Search for the cell housing the specified text and yield its [X, Y] center coordinate. 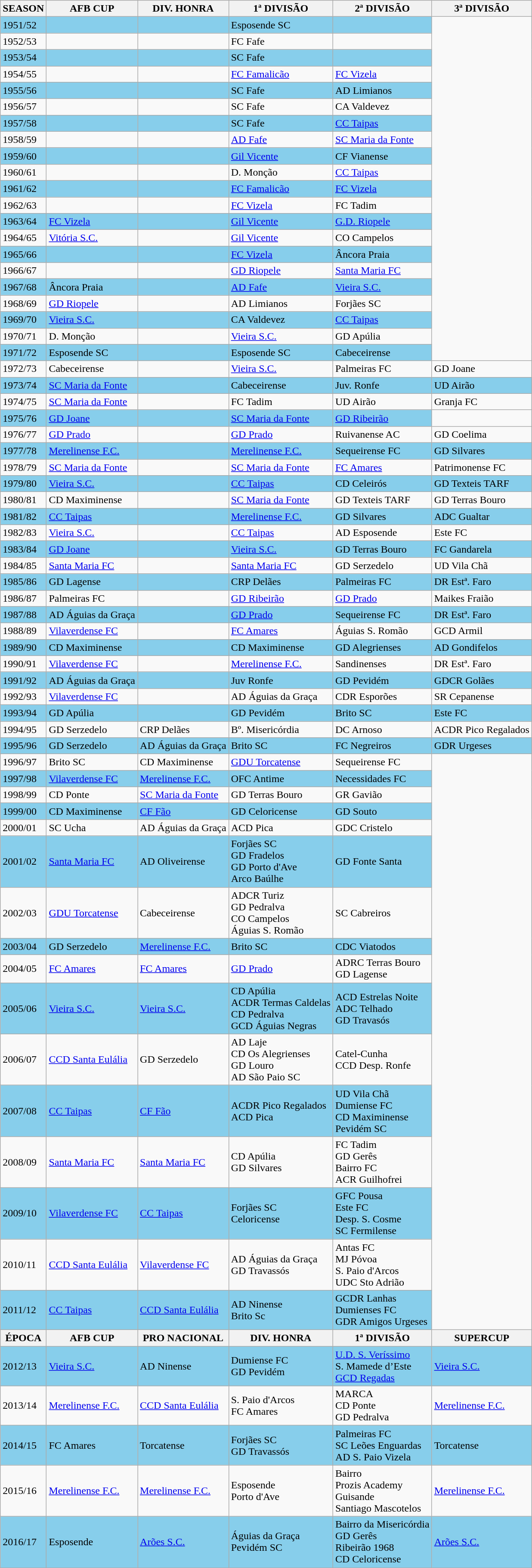
Antas FCMJ PóvoaS. Paio d'ArcosUDC Sto Adrião [382, 1265]
ACD Pica [281, 828]
Palmeiras FCSC Leões EnguardasAD S. Paio Vizela [382, 1445]
AD Esposende [382, 533]
CO Campelos [382, 238]
CD ApúliaGD Silvares [281, 1162]
2004/05 [23, 968]
Maikes Fraião [482, 598]
AD Ninense [183, 1366]
CF Vianense [382, 156]
UD Vila ChãDumiense FCCD MaximinensePevidém SC [382, 1110]
1999/00 [23, 811]
1979/80 [23, 484]
BairroProzis AcademyGuisandeSantiago Mascotelos [382, 1491]
FC Negreiros [382, 746]
DC Arnoso [382, 730]
CD Ponte [92, 795]
SR Cepanense [482, 696]
2005/06 [23, 1008]
Juv Ronfe [281, 680]
UD Vila Chã [482, 566]
CDC Viatodos [382, 946]
Forjães SCCeloricense [281, 1213]
Dumiense FCGD Pevidém [281, 1366]
Catel-CunhaCCD Desp. Ronfe [382, 1060]
2002/03 [23, 912]
1998/99 [23, 795]
2000/01 [23, 828]
1956/57 [23, 107]
1976/77 [23, 434]
GD Alegrienses [382, 647]
1965/66 [23, 254]
1954/55 [23, 74]
1961/62 [23, 189]
1984/85 [23, 566]
GD Coelima [482, 434]
1977/78 [23, 451]
1962/63 [23, 205]
2001/02 [23, 862]
U.D. S. VeríssimoS. Mamede d’EsteGCD Regadas [382, 1366]
AD LajeCD Os AlegriensesGD LouroAD São Paio SC [281, 1060]
1964/65 [23, 238]
2007/08 [23, 1110]
1969/70 [23, 320]
FC TadimGD GerêsBairro FCACR Guilhofrei [382, 1162]
Juv. Ronfe [382, 385]
2003/04 [23, 946]
Granja FC [482, 402]
1982/83 [23, 533]
2014/15 [23, 1445]
Forjães SCGD Travassós [281, 1445]
2016/17 [23, 1542]
2010/11 [23, 1265]
ACDR Pico Regalados [482, 730]
Forjães SCGD FradelosGD Porto d'AveArco Baúlhe [281, 862]
1981/82 [23, 516]
SUPERCUP [482, 1338]
SC Cabreiros [382, 912]
1983/84 [23, 549]
1951/52 [23, 25]
1955/56 [23, 90]
1990/91 [23, 664]
GR Gavião [382, 795]
Ruivanense AC [382, 434]
1996/97 [23, 762]
PRO NACIONAL [183, 1338]
GD Lagense [92, 582]
CD Celeirós [382, 484]
GD Celoricense [281, 811]
1970/71 [23, 336]
1967/68 [23, 287]
GDCR Golães [482, 680]
2006/07 [23, 1060]
EsposendePorto d'Ave [281, 1491]
AD Oliveirense [183, 862]
2015/16 [23, 1491]
GD Fonte Santa [382, 862]
MARCACD PonteGD Pedralva [382, 1406]
1978/79 [23, 467]
2012/13 [23, 1366]
1985/86 [23, 582]
ÉPOCA [23, 1338]
SC Ucha [92, 828]
1989/90 [23, 647]
ADRC Terras BouroGD Lagense [382, 968]
OFC Antime [281, 779]
1980/81 [23, 500]
ACDR Pico RegaladosACD Pica [281, 1110]
Forjães SC [382, 303]
1991/92 [23, 680]
1997/98 [23, 779]
CD ApúliaACDR Termas CaldelasCD PedralvaGCD Águias Negras [281, 1008]
GCDR LanhasDumienses FCGDR Amigos Urgeses [382, 1310]
Necessidades FC [382, 779]
Bairro da MisericórdiaGD GerêsRibeirão 1968CD Celoricense [382, 1542]
G.D. Riopele [382, 222]
S. Paio d'ArcosFC Amares [281, 1406]
1987/88 [23, 615]
FC Fafe [281, 41]
2009/10 [23, 1213]
Sandinenses [382, 664]
GCD Armil [482, 631]
1988/89 [23, 631]
GFC PousaEste FCDesp. S. CosmeSC Fermilense [382, 1213]
GDR Urgeses [482, 746]
Esposende [92, 1542]
FC Gandarela [482, 549]
ADCR TurizGD PedralvaCO CampelosÁguias S. Romão [281, 912]
ADC Gualtar [482, 516]
2ª DIVISÃO [382, 9]
CDR Esporões [382, 696]
Patrimonense FC [482, 467]
2011/12 [23, 1310]
2013/14 [23, 1406]
1994/95 [23, 730]
1974/75 [23, 402]
1992/93 [23, 696]
AD Águias da GraçaGD Travassós [281, 1265]
1952/53 [23, 41]
1975/76 [23, 418]
1963/64 [23, 222]
Águias da GraçaPevidém SC [281, 1542]
GDC Cristelo [382, 828]
1973/74 [23, 385]
2008/09 [23, 1162]
SEASON [23, 9]
Vitória S.C. [92, 238]
AD Gondifelos [482, 647]
ACD Estrelas NoiteADC TelhadoGD Travasós [382, 1008]
1958/59 [23, 139]
1995/96 [23, 746]
1968/69 [23, 303]
1959/60 [23, 156]
1953/54 [23, 58]
1971/72 [23, 353]
Bº. Misericórdia [281, 730]
1957/58 [23, 123]
1966/67 [23, 271]
1993/94 [23, 713]
GD Souto [382, 811]
AD NinenseBrito Sc [281, 1310]
1972/73 [23, 369]
3ª DIVISÃO [482, 9]
Águias S. Romão [382, 631]
1986/87 [23, 598]
1960/61 [23, 172]
